Scan for the cell matching the given text and deliver its (X, Y) coordinate at center. 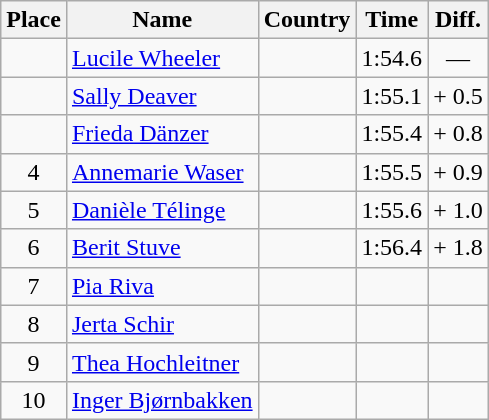
+ 0.9 (458, 172)
+ 0.5 (458, 96)
8 (34, 324)
Pia Riva (162, 286)
1:54.6 (392, 58)
Time (392, 20)
6 (34, 248)
10 (34, 400)
Annemarie Waser (162, 172)
Sally Deaver (162, 96)
Place (34, 20)
9 (34, 362)
Lucile Wheeler (162, 58)
+ 1.0 (458, 210)
5 (34, 210)
1:55.5 (392, 172)
Country (307, 20)
Name (162, 20)
Danièle Télinge (162, 210)
Jerta Schir (162, 324)
— (458, 58)
Diff. (458, 20)
Inger Bjørnbakken (162, 400)
4 (34, 172)
Frieda Dänzer (162, 134)
+ 0.8 (458, 134)
1:55.1 (392, 96)
Thea Hochleitner (162, 362)
1:55.4 (392, 134)
Berit Stuve (162, 248)
+ 1.8 (458, 248)
7 (34, 286)
1:55.6 (392, 210)
1:56.4 (392, 248)
